Identify which cell holds the provided text, then report its [x, y] central coordinate. 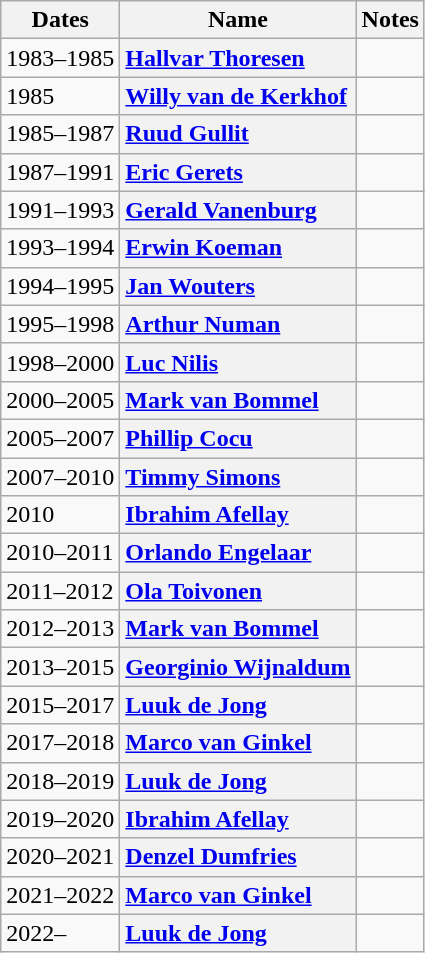
Phillip Cocu [238, 438]
2012–2013 [60, 629]
1993–1994 [60, 248]
1994–1995 [60, 286]
1985–1987 [60, 134]
Arthur Numan [238, 324]
Timmy Simons [238, 477]
Georginio Wijnaldum [238, 667]
Orlando Engelaar [238, 553]
2020–2021 [60, 857]
2022– [60, 933]
1983–1985 [60, 58]
Jan Wouters [238, 286]
2005–2007 [60, 438]
1991–1993 [60, 210]
Denzel Dumfries [238, 857]
2010 [60, 515]
2019–2020 [60, 819]
2018–2019 [60, 781]
1995–1998 [60, 324]
Erwin Koeman [238, 248]
Notes [390, 20]
Willy van de Kerkhof [238, 96]
2015–2017 [60, 705]
1985 [60, 96]
Hallvar Thoresen [238, 58]
2013–2015 [60, 667]
2021–2022 [60, 895]
1987–1991 [60, 172]
2007–2010 [60, 477]
2010–2011 [60, 553]
Luc Nilis [238, 362]
Gerald Vanenburg [238, 210]
2011–2012 [60, 591]
1998–2000 [60, 362]
2000–2005 [60, 400]
Ola Toivonen [238, 591]
2017–2018 [60, 743]
Eric Gerets [238, 172]
Name [238, 20]
Dates [60, 20]
Ruud Gullit [238, 134]
